Provide the (X, Y) coordinate of the cell's center where the given text is located.  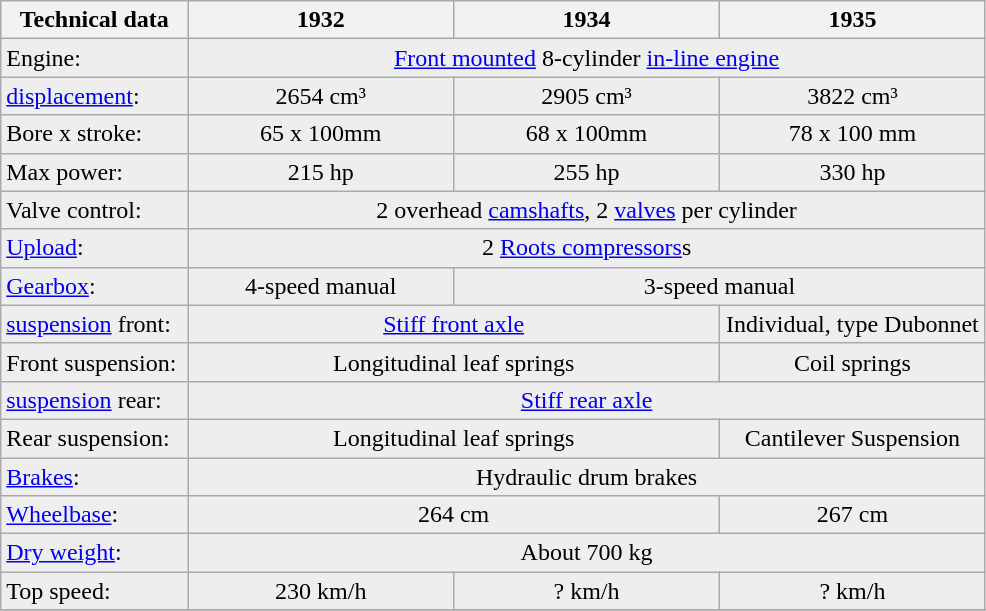
Gearbox: (94, 286)
Coil springs (852, 362)
78 x 100 mm (852, 134)
Upload: (94, 248)
Dry weight: (94, 553)
4-speed manual (321, 286)
Front suspension: (94, 362)
Stiff rear axle (587, 400)
Bore x stroke: (94, 134)
215 hp (321, 172)
Front mounted 8-cylinder in-line engine (587, 58)
displacement: (94, 96)
Rear suspension: (94, 438)
Wheelbase: (94, 515)
264 cm (454, 515)
Individual, type Dubonnet (852, 324)
Brakes: (94, 477)
Max power: (94, 172)
suspension rear: (94, 400)
1932 (321, 20)
255 hp (587, 172)
Top speed: (94, 591)
suspension front: (94, 324)
330 hp (852, 172)
68 x 100mm (587, 134)
3822 cm³ (852, 96)
Stiff front axle (454, 324)
Valve control: (94, 210)
About 700 kg (587, 553)
3-speed manual (720, 286)
Hydraulic drum brakes (587, 477)
1935 (852, 20)
65 x 100mm (321, 134)
2 overhead camshafts, 2 valves per cylinder (587, 210)
Engine: (94, 58)
Cantilever Suspension (852, 438)
230 km/h (321, 591)
Technical data (94, 20)
2 Roots compressorss (587, 248)
1934 (587, 20)
2654 cm³ (321, 96)
267 cm (852, 515)
2905 cm³ (587, 96)
